Locate the cell with the specified text and output its (x, y) center coordinate. 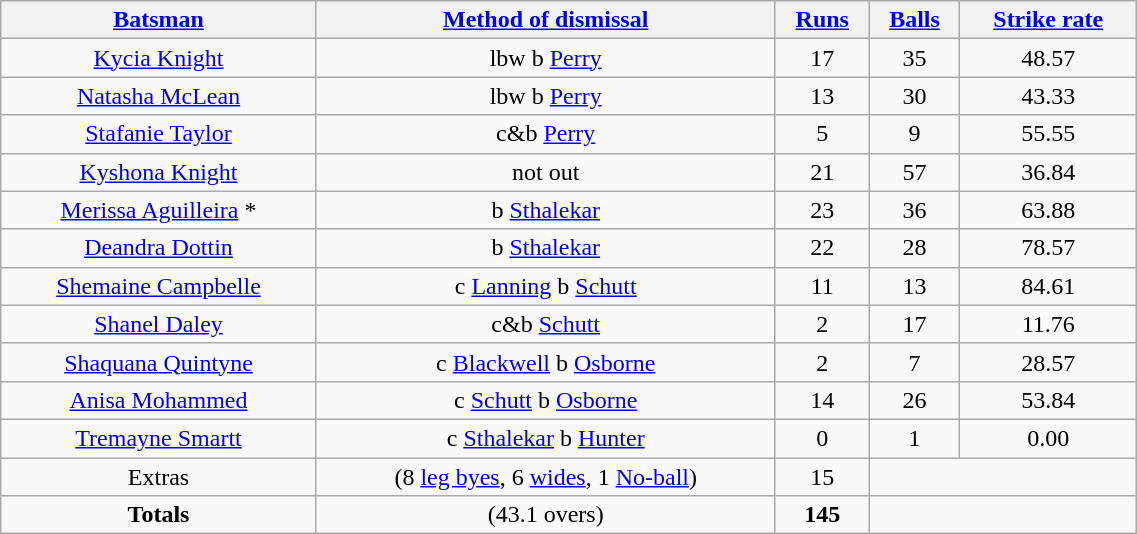
(8 leg byes, 6 wides, 1 No-ball) (546, 477)
53.84 (1048, 400)
Stafanie Taylor (159, 134)
28 (914, 248)
c Blackwell b Osborne (546, 362)
c&b Perry (546, 134)
15 (822, 477)
Kyshona Knight (159, 172)
36 (914, 210)
0.00 (1048, 438)
14 (822, 400)
Natasha McLean (159, 96)
55.55 (1048, 134)
Extras (159, 477)
Shanel Daley (159, 324)
63.88 (1048, 210)
Kycia Knight (159, 58)
Batsman (159, 20)
43.33 (1048, 96)
not out (546, 172)
26 (914, 400)
35 (914, 58)
9 (914, 134)
11 (822, 286)
36.84 (1048, 172)
Totals (159, 515)
Shaquana Quintyne (159, 362)
Balls (914, 20)
84.61 (1048, 286)
78.57 (1048, 248)
5 (822, 134)
22 (822, 248)
c&b Schutt (546, 324)
48.57 (1048, 58)
c Sthalekar b Hunter (546, 438)
c Schutt b Osborne (546, 400)
1 (914, 438)
145 (822, 515)
Deandra Dottin (159, 248)
Tremayne Smartt (159, 438)
7 (914, 362)
c Lanning b Schutt (546, 286)
Merissa Aguilleira * (159, 210)
Shemaine Campbelle (159, 286)
0 (822, 438)
28.57 (1048, 362)
Method of dismissal (546, 20)
Strike rate (1048, 20)
23 (822, 210)
21 (822, 172)
(43.1 overs) (546, 515)
30 (914, 96)
57 (914, 172)
Anisa Mohammed (159, 400)
11.76 (1048, 324)
Runs (822, 20)
